Capture the cell that displays the provided text and extract its [X, Y] central coordinate. 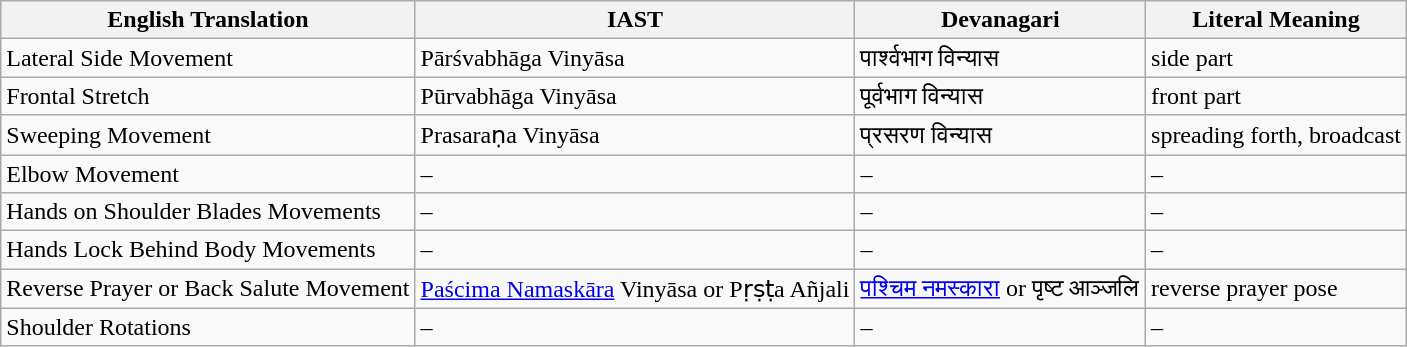
Literal Meaning [1276, 20]
Hands on Shoulder Blades Movements [208, 212]
IAST [635, 20]
reverse prayer pose [1276, 289]
प्रसरण विन्यास [1000, 135]
spreading forth, broadcast [1276, 135]
Sweeping Movement [208, 135]
Devanagari [1000, 20]
side part [1276, 58]
Frontal Stretch [208, 96]
Hands Lock Behind Body Movements [208, 250]
English Translation [208, 20]
पार्श्वभाग विन्यास [1000, 58]
पूर्वभाग विन्यास [1000, 96]
Reverse Prayer or Back Salute Movement [208, 289]
Prasaraṇa Vinyāsa [635, 135]
Pūrvabhāga Vinyāsa [635, 96]
Pārśvabhāga Vinyāsa [635, 58]
पश्चिम नमस्कारा or पृष्ट आञ्जलि [1000, 289]
Elbow Movement [208, 173]
Paścima Namaskāra Vinyāsa or Pṛṣṭa Añjali [635, 289]
Lateral Side Movement [208, 58]
front part [1276, 96]
Shoulder Rotations [208, 327]
